Return (x, y) of the center of cell containing provided text 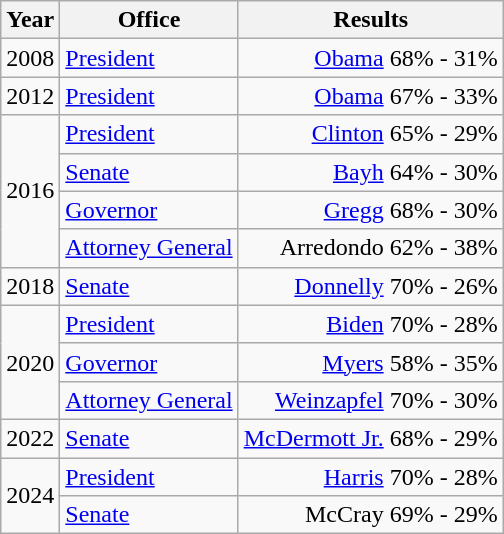
Arredondo 62% - 38% (370, 248)
2018 (30, 286)
2022 (30, 438)
2016 (30, 191)
McDermott Jr. 68% - 29% (370, 438)
2024 (30, 496)
McCray 69% - 29% (370, 515)
Bayh 64% - 30% (370, 172)
Clinton 65% - 29% (370, 134)
Weinzapfel 70% - 30% (370, 400)
Office (149, 20)
Donnelly 70% - 26% (370, 286)
Year (30, 20)
Myers 58% - 35% (370, 362)
Results (370, 20)
2008 (30, 58)
Obama 67% - 33% (370, 96)
Harris 70% - 28% (370, 477)
2020 (30, 362)
Obama 68% - 31% (370, 58)
2012 (30, 96)
Biden 70% - 28% (370, 324)
Gregg 68% - 30% (370, 210)
